Scan for the cell matching the given text and deliver its [x, y] coordinate at center. 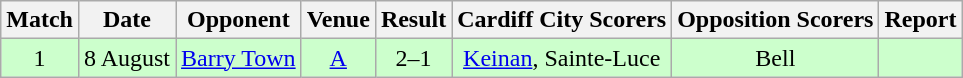
2–1 [413, 58]
Keinan, Sainte-Luce [562, 58]
8 August [126, 58]
Venue [338, 20]
Opponent [239, 20]
Match [40, 20]
Opposition Scorers [776, 20]
Barry Town [239, 58]
Bell [776, 58]
1 [40, 58]
Result [413, 20]
Report [920, 20]
Cardiff City Scorers [562, 20]
A [338, 58]
Date [126, 20]
